Pinpoint the cell where the given text exists, returning its [x, y] midpoint coordinate. 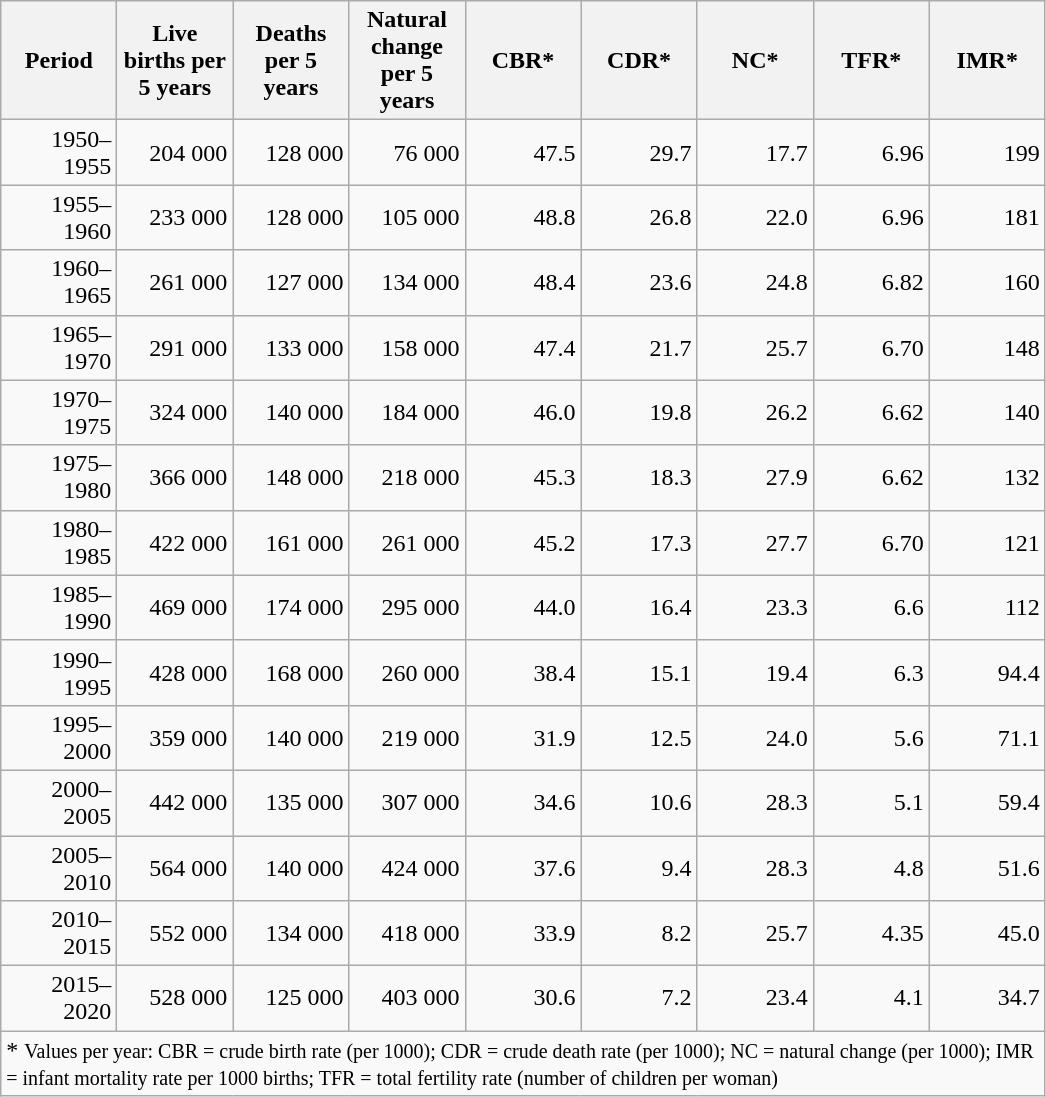
59.4 [987, 802]
160 [987, 282]
324 000 [175, 412]
219 000 [407, 738]
158 000 [407, 348]
46.0 [523, 412]
26.8 [639, 218]
2000–2005 [59, 802]
27.7 [755, 542]
51.6 [987, 868]
161 000 [291, 542]
204 000 [175, 152]
2010–2015 [59, 934]
37.6 [523, 868]
1995–2000 [59, 738]
469 000 [175, 608]
132 [987, 478]
291 000 [175, 348]
29.7 [639, 152]
7.2 [639, 998]
Deaths per 5 years [291, 60]
1990–1995 [59, 672]
47.5 [523, 152]
34.6 [523, 802]
94.4 [987, 672]
366 000 [175, 478]
295 000 [407, 608]
33.9 [523, 934]
26.2 [755, 412]
4.1 [871, 998]
2005–2010 [59, 868]
218 000 [407, 478]
1980–1985 [59, 542]
48.8 [523, 218]
15.1 [639, 672]
1965–1970 [59, 348]
23.4 [755, 998]
24.8 [755, 282]
24.0 [755, 738]
1975–1980 [59, 478]
18.3 [639, 478]
528 000 [175, 998]
10.6 [639, 802]
76 000 [407, 152]
38.4 [523, 672]
TFR* [871, 60]
1960–1965 [59, 282]
127 000 [291, 282]
47.4 [523, 348]
CBR* [523, 60]
NC* [755, 60]
2015–2020 [59, 998]
12.5 [639, 738]
44.0 [523, 608]
45.3 [523, 478]
48.4 [523, 282]
19.4 [755, 672]
1985–1990 [59, 608]
17.7 [755, 152]
424 000 [407, 868]
168 000 [291, 672]
16.4 [639, 608]
27.9 [755, 478]
418 000 [407, 934]
22.0 [755, 218]
1970–1975 [59, 412]
199 [987, 152]
307 000 [407, 802]
135 000 [291, 802]
260 000 [407, 672]
403 000 [407, 998]
121 [987, 542]
CDR* [639, 60]
Period [59, 60]
4.8 [871, 868]
45.0 [987, 934]
4.35 [871, 934]
Natural change per 5 years [407, 60]
1950–1955 [59, 152]
105 000 [407, 218]
428 000 [175, 672]
45.2 [523, 542]
181 [987, 218]
71.1 [987, 738]
17.3 [639, 542]
552 000 [175, 934]
9.4 [639, 868]
6.82 [871, 282]
6.6 [871, 608]
34.7 [987, 998]
19.8 [639, 412]
112 [987, 608]
1955–1960 [59, 218]
6.3 [871, 672]
21.7 [639, 348]
31.9 [523, 738]
148 000 [291, 478]
8.2 [639, 934]
174 000 [291, 608]
Live births per 5 years [175, 60]
30.6 [523, 998]
23.6 [639, 282]
564 000 [175, 868]
23.3 [755, 608]
5.1 [871, 802]
148 [987, 348]
5.6 [871, 738]
IMR* [987, 60]
422 000 [175, 542]
442 000 [175, 802]
125 000 [291, 998]
140 [987, 412]
184 000 [407, 412]
133 000 [291, 348]
233 000 [175, 218]
359 000 [175, 738]
